Pinpoint the cell where the given text exists, returning its (X, Y) midpoint coordinate. 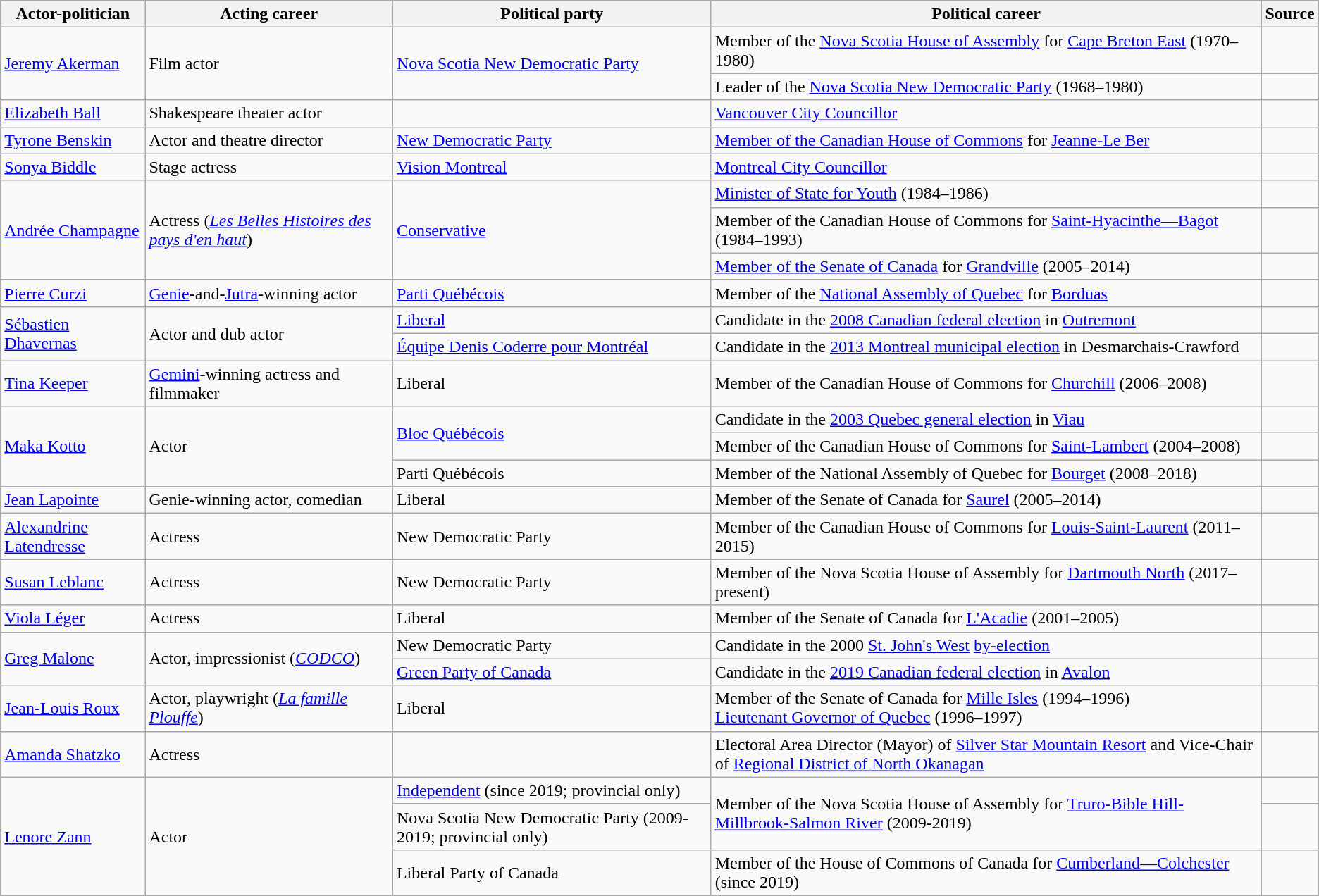
Lenore Zann (73, 836)
Équipe Denis Coderre pour Montréal (552, 347)
Vision Montreal (552, 167)
Bloc Québécois (552, 433)
Green Party of Canada (552, 672)
Andrée Champagne (73, 230)
Genie-and-Jutra-winning actor (269, 293)
Maka Kotto (73, 447)
Susan Leblanc (73, 582)
Greg Malone (73, 659)
Independent (since 2019; provincial only) (552, 790)
Candidate in the 2008 Canadian federal election in Outremont (986, 320)
Alexandrine Latendresse (73, 537)
Candidate in the 2003 Quebec general election in Viau (986, 420)
Viola Léger (73, 618)
Film actor (269, 63)
Electoral Area Director (Mayor) of Silver Star Mountain Resort and Vice-Chair of Regional District of North Okanagan (986, 754)
Stage actress (269, 167)
Pierre Curzi (73, 293)
Actor and theatre director (269, 140)
Actor, playwright (La famille Plouffe) (269, 709)
Montreal City Councillor (986, 167)
Tyrone Benskin (73, 140)
Jeremy Akerman (73, 63)
Member of the Senate of Canada for Saurel (2005–2014) (986, 500)
Member of the Senate of Canada for L'Acadie (2001–2005) (986, 618)
Member of the Canadian House of Commons for Churchill (2006–2008) (986, 383)
Genie-winning actor, comedian (269, 500)
Actor-politician (73, 14)
Elizabeth Ball (73, 113)
Member of the Senate of Canada for Grandville (2005–2014) (986, 266)
Member of the Canadian House of Commons for Louis-Saint-Laurent (2011–2015) (986, 537)
Nova Scotia New Democratic Party (552, 63)
Candidate in the 2013 Montreal municipal election in Desmarchais-Crawford (986, 347)
Conservative (552, 230)
Acting career (269, 14)
Member of the Nova Scotia House of Assembly for Truro-Bible Hill-Millbrook-Salmon River (2009-2019) (986, 813)
Member of the Canadian House of Commons for Jeanne-Le Ber (986, 140)
Actress (Les Belles Histoires des pays d'en haut) (269, 230)
Shakespeare theater actor (269, 113)
Political career (986, 14)
Member of the Senate of Canada for Mille Isles (1994–1996)Lieutenant Governor of Quebec (1996–1997) (986, 709)
Member of the Nova Scotia House of Assembly for Dartmouth North (2017–present) (986, 582)
Member of the House of Commons of Canada for Cumberland—Colchester (since 2019) (986, 872)
Member of the Canadian House of Commons for Saint-Lambert (2004–2008) (986, 447)
Liberal Party of Canada (552, 872)
Member of the Nova Scotia House of Assembly for Cape Breton East (1970–1980) (986, 51)
Leader of the Nova Scotia New Democratic Party (1968–1980) (986, 87)
Jean Lapointe (73, 500)
Nova Scotia New Democratic Party (2009-2019; provincial only) (552, 827)
Actor, impressionist (CODCO) (269, 659)
Gemini-winning actress and filmmaker (269, 383)
Actor and dub actor (269, 333)
Vancouver City Councillor (986, 113)
Sébastien Dhavernas (73, 333)
Candidate in the 2019 Canadian federal election in Avalon (986, 672)
Member of the National Assembly of Quebec for Bourget (2008–2018) (986, 473)
Source (1289, 14)
Minister of State for Youth (1984–1986) (986, 194)
Candidate in the 2000 St. John's West by-election (986, 645)
Tina Keeper (73, 383)
Jean-Louis Roux (73, 709)
Member of the National Assembly of Quebec for Borduas (986, 293)
Sonya Biddle (73, 167)
Political party (552, 14)
Amanda Shatzko (73, 754)
Member of the Canadian House of Commons for Saint-Hyacinthe—Bagot (1984–1993) (986, 230)
